Return the [X, Y] coordinate for the center point of the cell that contains the specified text.  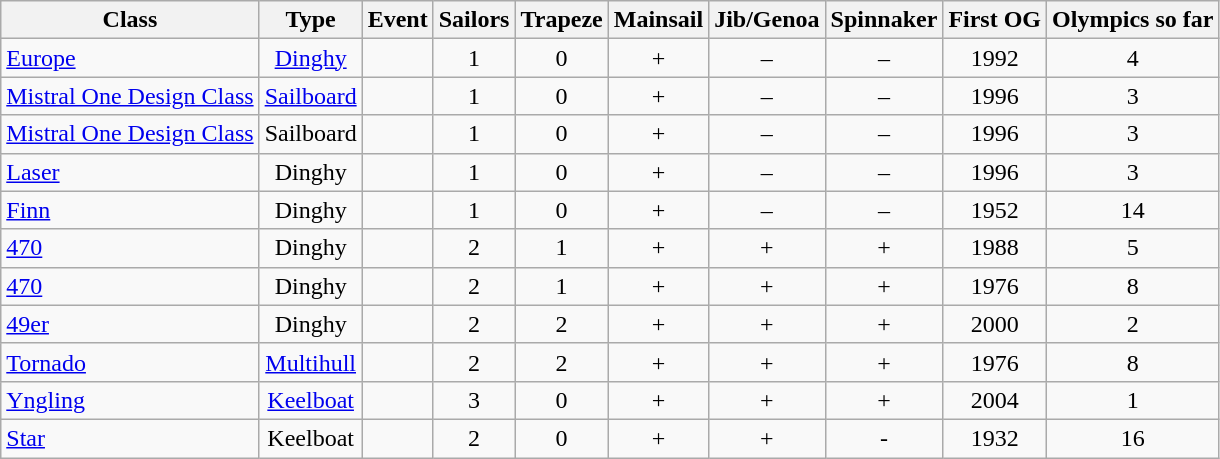
4 [1133, 58]
1932 [995, 438]
2000 [995, 324]
49er [130, 324]
Star [130, 438]
14 [1133, 210]
1992 [995, 58]
16 [1133, 438]
Type [310, 20]
Mainsail [658, 20]
Laser [130, 172]
1952 [995, 210]
Event [398, 20]
2004 [995, 400]
Trapeze [562, 20]
Tornado [130, 362]
Sailors [474, 20]
Jib/Genoa [767, 20]
Multihull [310, 362]
Finn [130, 210]
Yngling [130, 400]
First OG [995, 20]
Class [130, 20]
Europe [130, 58]
1988 [995, 248]
5 [1133, 248]
Olympics so far [1133, 20]
- [884, 438]
Spinnaker [884, 20]
